Find where the given text appears and provide that cell's center as [X, Y] coordinate. 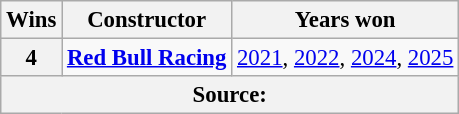
Years won [346, 20]
Constructor [147, 20]
2021, 2022, 2024, 2025 [346, 58]
Source: [230, 95]
Red Bull Racing [147, 58]
Wins [32, 20]
4 [32, 58]
